Determine the [x, y] coordinate at the center of the cell enclosing the given text.  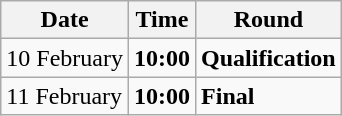
Round [269, 20]
Qualification [269, 58]
Final [269, 96]
10 February [65, 58]
11 February [65, 96]
Time [162, 20]
Date [65, 20]
